Capture the cell that displays the provided text and extract its (X, Y) central coordinate. 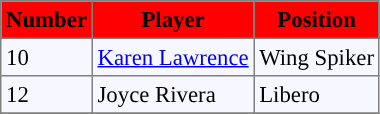
Wing Spiker (316, 57)
Position (316, 20)
12 (47, 95)
Player (173, 20)
Libero (316, 95)
Joyce Rivera (173, 95)
10 (47, 57)
Karen Lawrence (173, 57)
Number (47, 20)
